Extract the (X, Y) coordinate from the center of the cell holding the provided text.  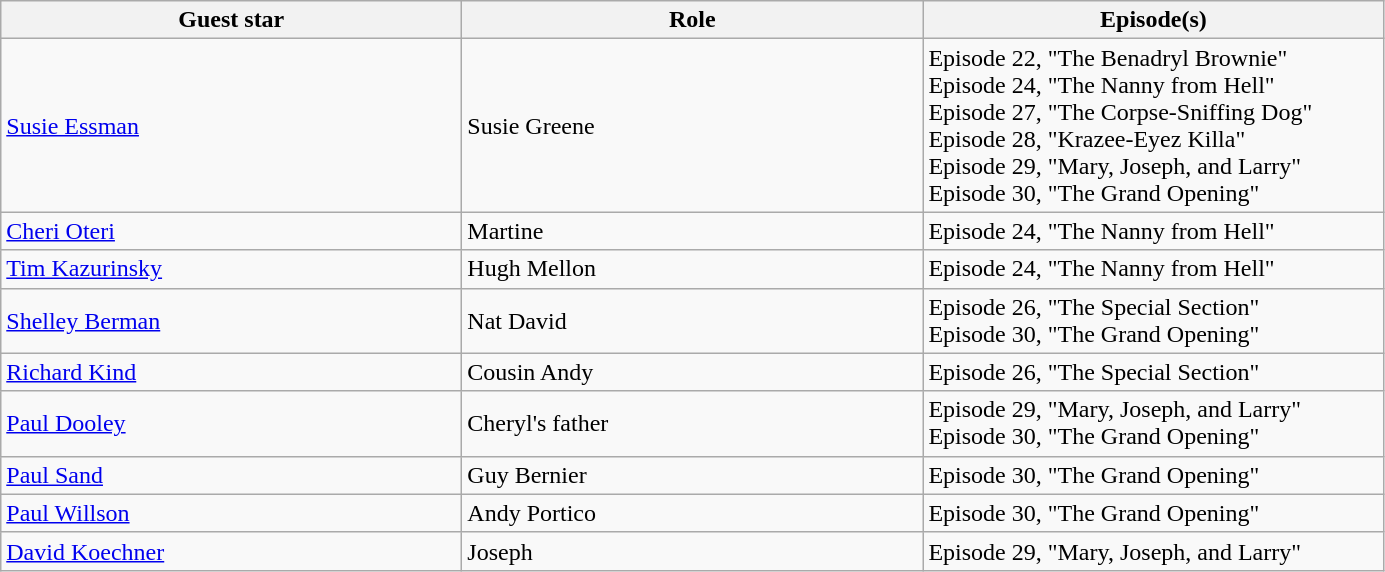
Tim Kazurinsky (232, 269)
Guest star (232, 20)
Paul Dooley (232, 424)
Episode 26, "The Special Section" (1154, 372)
Episode(s) (1154, 20)
Richard Kind (232, 372)
Martine (692, 231)
Susie Essman (232, 126)
Paul Sand (232, 475)
Role (692, 20)
Nat David (692, 320)
Paul Willson (232, 513)
Joseph (692, 551)
Shelley Berman (232, 320)
David Koechner (232, 551)
Cheri Oteri (232, 231)
Hugh Mellon (692, 269)
Guy Bernier (692, 475)
Episode 29, "Mary, Joseph, and Larry" (1154, 551)
Andy Portico (692, 513)
Cheryl's father (692, 424)
Cousin Andy (692, 372)
Episode 29, "Mary, Joseph, and Larry"Episode 30, "The Grand Opening" (1154, 424)
Susie Greene (692, 126)
Episode 26, "The Special Section"Episode 30, "The Grand Opening" (1154, 320)
